Determine the (x, y) coordinate at the center of the cell enclosing the given text.  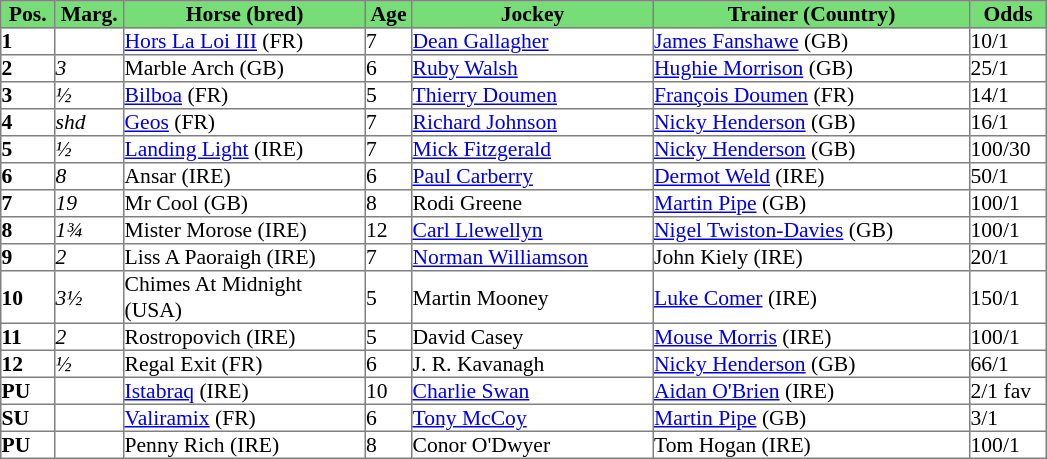
Pos. (28, 14)
Marg. (90, 14)
John Kiely (IRE) (811, 258)
19 (90, 204)
Nigel Twiston-Davies (GB) (811, 230)
Chimes At Midnight (USA) (245, 297)
Dermot Weld (IRE) (811, 176)
Charlie Swan (533, 390)
Geos (FR) (245, 122)
20/1 (1008, 258)
J. R. Kavanagh (533, 364)
Thierry Doumen (533, 96)
Odds (1008, 14)
1 (28, 42)
Regal Exit (FR) (245, 364)
Tony McCoy (533, 418)
4 (28, 122)
Liss A Paoraigh (IRE) (245, 258)
16/1 (1008, 122)
Rostropovich (IRE) (245, 336)
150/1 (1008, 297)
50/1 (1008, 176)
Martin Mooney (533, 297)
11 (28, 336)
James Fanshawe (GB) (811, 42)
Luke Comer (IRE) (811, 297)
Hughie Morrison (GB) (811, 68)
10/1 (1008, 42)
2/1 fav (1008, 390)
1¾ (90, 230)
Hors La Loi III (FR) (245, 42)
Aidan O'Brien (IRE) (811, 390)
25/1 (1008, 68)
Paul Carberry (533, 176)
9 (28, 258)
Horse (bred) (245, 14)
3/1 (1008, 418)
Ruby Walsh (533, 68)
Rodi Greene (533, 204)
Richard Johnson (533, 122)
66/1 (1008, 364)
Valiramix (FR) (245, 418)
Jockey (533, 14)
Carl Llewellyn (533, 230)
François Doumen (FR) (811, 96)
Dean Gallagher (533, 42)
Ansar (IRE) (245, 176)
Mister Morose (IRE) (245, 230)
Bilboa (FR) (245, 96)
Landing Light (IRE) (245, 150)
shd (90, 122)
Marble Arch (GB) (245, 68)
Mouse Morris (IRE) (811, 336)
14/1 (1008, 96)
Penny Rich (IRE) (245, 444)
Conor O'Dwyer (533, 444)
100/30 (1008, 150)
David Casey (533, 336)
SU (28, 418)
Trainer (Country) (811, 14)
Mick Fitzgerald (533, 150)
Mr Cool (GB) (245, 204)
3½ (90, 297)
Istabraq (IRE) (245, 390)
Tom Hogan (IRE) (811, 444)
Norman Williamson (533, 258)
Age (388, 14)
